Extract the [X, Y] coordinate from the center of the cell holding the provided text.  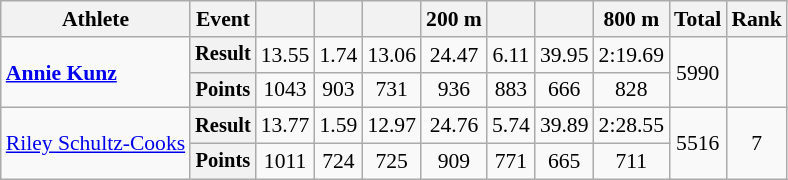
731 [392, 90]
771 [511, 162]
Annie Kunz [96, 72]
24.47 [454, 55]
800 m [632, 19]
24.76 [454, 126]
39.95 [564, 55]
724 [338, 162]
1011 [286, 162]
7 [756, 144]
Athlete [96, 19]
6.11 [511, 55]
711 [632, 162]
Rank [756, 19]
12.97 [392, 126]
883 [511, 90]
665 [564, 162]
725 [392, 162]
13.77 [286, 126]
2:19.69 [632, 55]
Event [223, 19]
1.74 [338, 55]
13.55 [286, 55]
909 [454, 162]
Riley Schultz-Cooks [96, 144]
Total [698, 19]
200 m [454, 19]
903 [338, 90]
828 [632, 90]
2:28.55 [632, 126]
13.06 [392, 55]
1043 [286, 90]
5990 [698, 72]
666 [564, 90]
936 [454, 90]
5516 [698, 144]
1.59 [338, 126]
39.89 [564, 126]
5.74 [511, 126]
